Search for the cell housing the specified text and yield its [x, y] center coordinate. 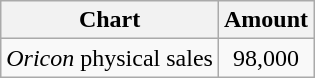
Amount [266, 20]
Oricon physical sales [110, 58]
Chart [110, 20]
98,000 [266, 58]
